Pinpoint the cell where the given text exists, returning its (X, Y) midpoint coordinate. 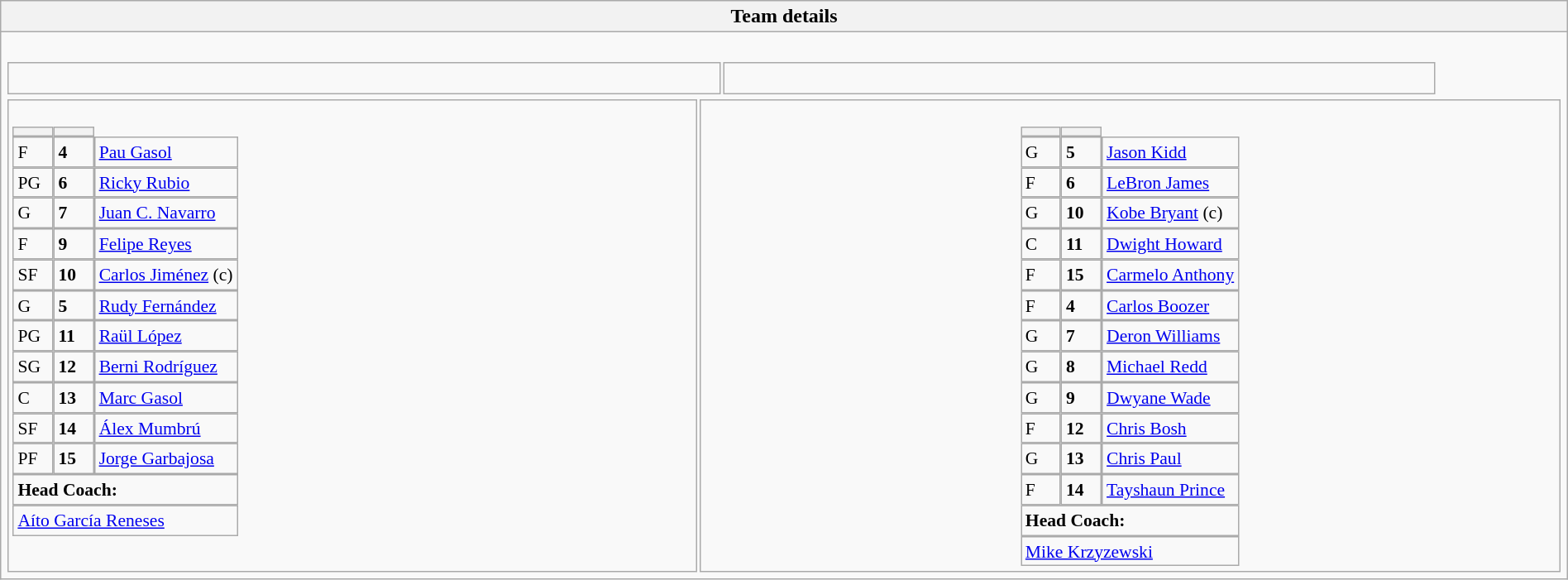
Carlos Boozer (1170, 304)
Mike Krzyzewski (1130, 551)
Chris Paul (1170, 458)
Raül López (165, 336)
Team details (784, 17)
Marc Gasol (165, 397)
Pau Gasol (165, 152)
Chris Bosh (1170, 429)
Dwyane Wade (1170, 397)
Dwight Howard (1170, 243)
Michael Redd (1170, 367)
Kobe Bryant (c) (1170, 213)
Jorge Garbajosa (165, 458)
8 (1082, 367)
Álex Mumbrú (165, 429)
Carmelo Anthony (1170, 275)
Deron Williams (1170, 336)
LeBron James (1170, 182)
Berni Rodríguez (165, 367)
Jason Kidd (1170, 152)
PF (33, 458)
Ricky Rubio (165, 182)
SG (33, 367)
Aíto García Reneses (126, 520)
Tayshaun Prince (1170, 490)
Felipe Reyes (165, 243)
Carlos Jiménez (c) (165, 275)
Rudy Fernández (165, 304)
Juan C. Navarro (165, 213)
